Return the [X, Y] coordinate for the center point of the cell that contains the specified text.  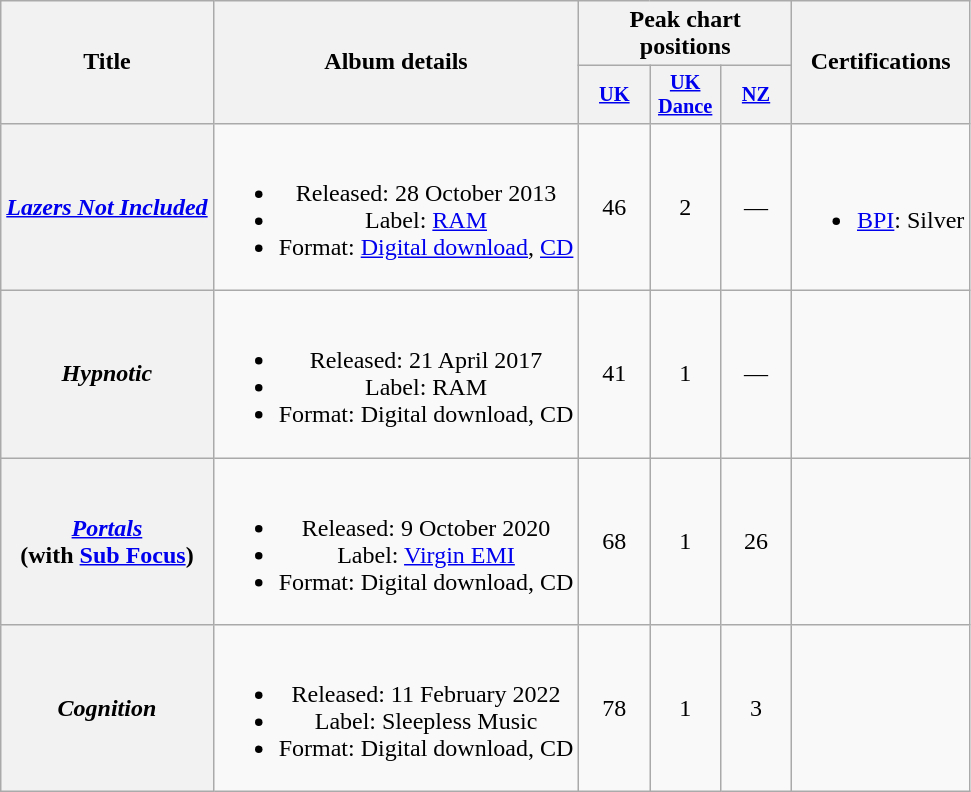
Portals(with Sub Focus) [107, 542]
BPI: Silver [880, 206]
Released: 9 October 2020Label: Virgin EMIFormat: Digital download, CD [396, 542]
UK [614, 95]
Hypnotic [107, 374]
41 [614, 374]
NZ [756, 95]
Lazers Not Included [107, 206]
Released: 11 February 2022Label: Sleepless MusicFormat: Digital download, CD [396, 708]
68 [614, 542]
Released: 28 October 2013Label: RAMFormat: Digital download, CD [396, 206]
Cognition [107, 708]
46 [614, 206]
78 [614, 708]
Title [107, 62]
Album details [396, 62]
Certifications [880, 62]
Released: 21 April 2017Label: RAMFormat: Digital download, CD [396, 374]
2 [686, 206]
3 [756, 708]
Peak chart positions [686, 34]
UK Dance [686, 95]
26 [756, 542]
